Output the (x, y) coordinate of the center of the cell containing the given text.  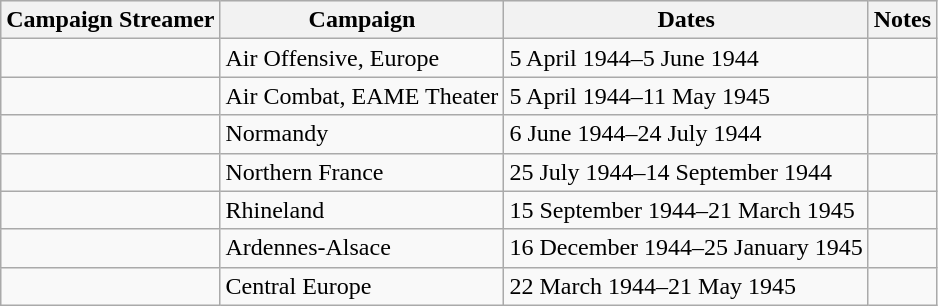
Dates (686, 20)
Ardennes-Alsace (362, 248)
Air Combat, EAME Theater (362, 96)
Rhineland (362, 210)
5 April 1944–11 May 1945 (686, 96)
16 December 1944–25 January 1945 (686, 248)
25 July 1944–14 September 1944 (686, 172)
Normandy (362, 134)
Campaign (362, 20)
6 June 1944–24 July 1944 (686, 134)
Campaign Streamer (110, 20)
Central Europe (362, 286)
Notes (902, 20)
Air Offensive, Europe (362, 58)
Northern France (362, 172)
22 March 1944–21 May 1945 (686, 286)
5 April 1944–5 June 1944 (686, 58)
15 September 1944–21 March 1945 (686, 210)
